Identify which cell holds the provided text, then report its [X, Y] central coordinate. 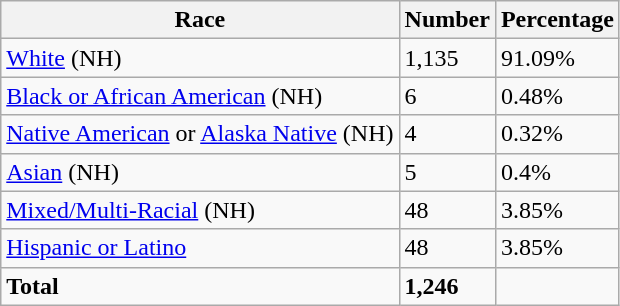
1,246 [447, 286]
5 [447, 172]
0.4% [557, 172]
6 [447, 96]
Number [447, 20]
Native American or Alaska Native (NH) [200, 134]
91.09% [557, 58]
4 [447, 134]
Asian (NH) [200, 172]
0.32% [557, 134]
0.48% [557, 96]
Percentage [557, 20]
1,135 [447, 58]
Hispanic or Latino [200, 248]
Race [200, 20]
Black or African American (NH) [200, 96]
Mixed/Multi-Racial (NH) [200, 210]
White (NH) [200, 58]
Total [200, 286]
